Capture the cell that displays the provided text and extract its [x, y] central coordinate. 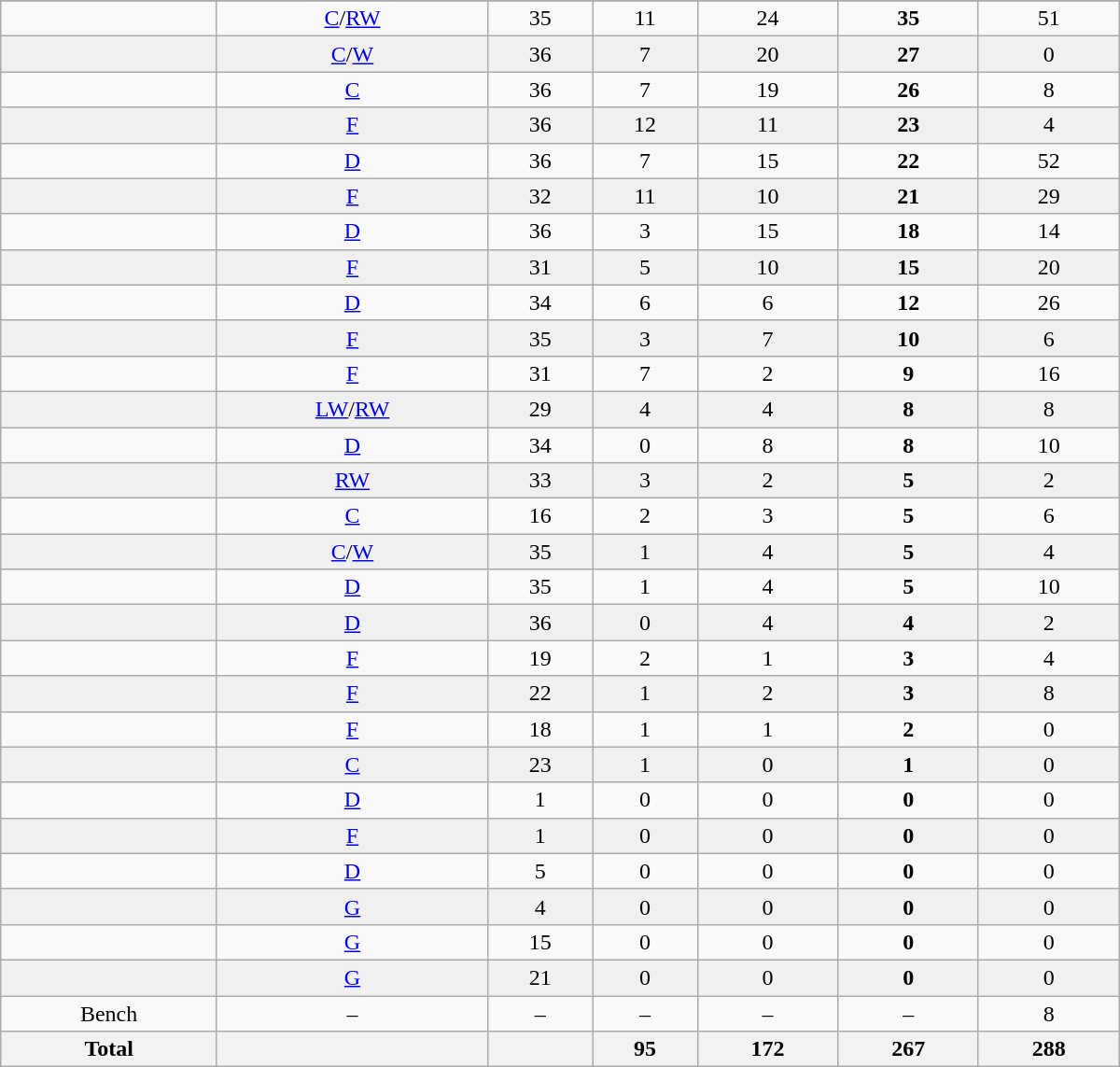
9 [909, 373]
RW [352, 481]
27 [909, 54]
Bench [109, 1013]
267 [909, 1049]
C/RW [352, 19]
14 [1049, 232]
52 [1049, 161]
51 [1049, 19]
172 [767, 1049]
288 [1049, 1049]
95 [645, 1049]
LW/RW [352, 409]
32 [540, 196]
Total [109, 1049]
24 [767, 19]
33 [540, 481]
